Return the (X, Y) coordinate for the center point of the cell that contains the specified text.  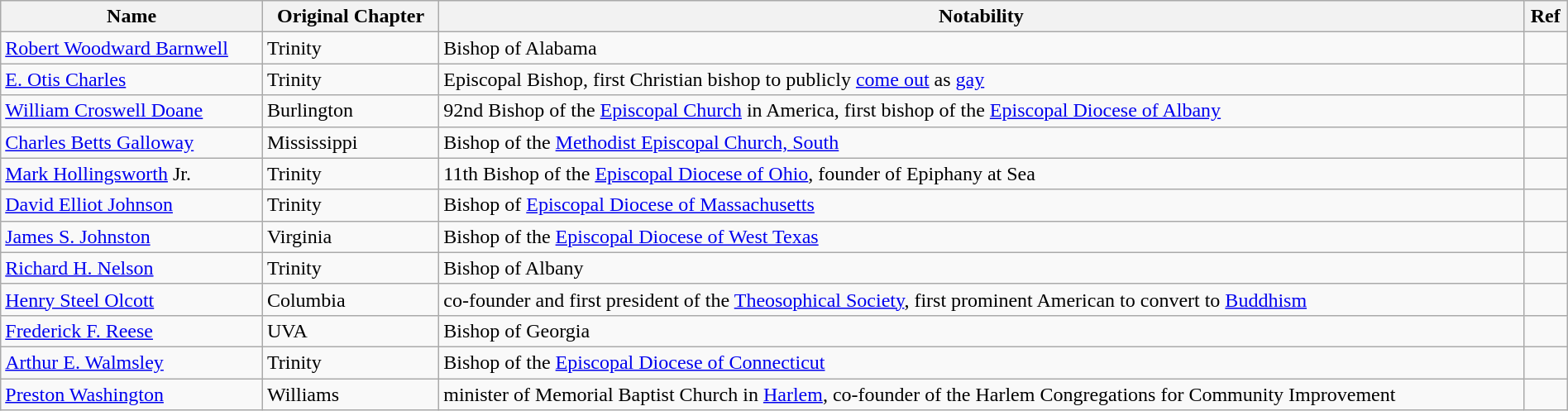
Notability (981, 17)
UVA (351, 331)
Episcopal Bishop, first Christian bishop to publicly come out as gay (981, 79)
Bishop of the Episcopal Diocese of West Texas (981, 237)
Bishop of Episcopal Diocese of Massachusetts (981, 205)
92nd Bishop of the Episcopal Church in America, first bishop of the Episcopal Diocese of Albany (981, 111)
Columbia (351, 299)
11th Bishop of the Episcopal Diocese of Ohio, founder of Epiphany at Sea (981, 174)
Frederick F. Reese (132, 331)
Bishop of the Methodist Episcopal Church, South (981, 142)
James S. Johnston (132, 237)
Mark Hollingsworth Jr. (132, 174)
minister of Memorial Baptist Church in Harlem, co-founder of the Harlem Congregations for Community Improvement (981, 394)
Williams (351, 394)
co-founder and first president of the Theosophical Society, first prominent American to convert to Buddhism (981, 299)
Bishop of Albany (981, 268)
Bishop of Georgia (981, 331)
E. Otis Charles (132, 79)
Bishop of the Episcopal Diocese of Connecticut (981, 362)
Ref (1545, 17)
Bishop of Alabama (981, 48)
Preston Washington (132, 394)
David Elliot Johnson (132, 205)
Original Chapter (351, 17)
Henry Steel Olcott (132, 299)
Arthur E. Walmsley (132, 362)
Burlington (351, 111)
Richard H. Nelson (132, 268)
Virginia (351, 237)
Mississippi (351, 142)
Robert Woodward Barnwell (132, 48)
William Croswell Doane (132, 111)
Name (132, 17)
Charles Betts Galloway (132, 142)
